Extract the (x, y) coordinate from the center of the cell holding the provided text.  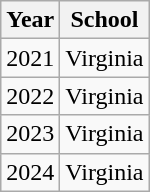
2024 (30, 172)
2022 (30, 96)
School (104, 20)
2021 (30, 58)
2023 (30, 134)
Year (30, 20)
